Output the (X, Y) coordinate of the center of the cell containing the given text.  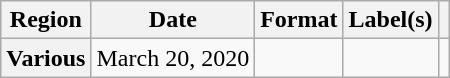
Label(s) (390, 20)
Format (299, 20)
Date (173, 20)
Various (46, 58)
March 20, 2020 (173, 58)
Region (46, 20)
